Pinpoint the cell where the given text exists, returning its (x, y) midpoint coordinate. 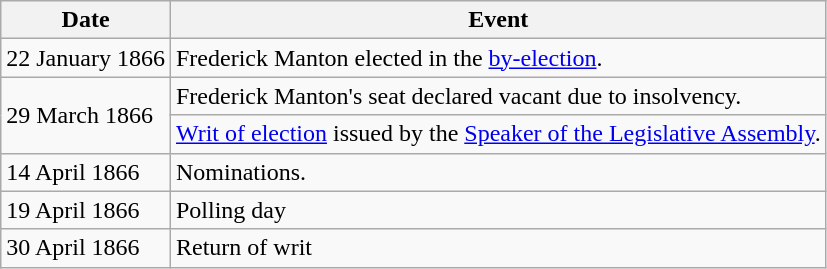
22 January 1866 (86, 58)
14 April 1866 (86, 172)
Writ of election issued by the Speaker of the Legislative Assembly. (498, 134)
Frederick Manton's seat declared vacant due to insolvency. (498, 96)
Nominations. (498, 172)
Event (498, 20)
29 March 1866 (86, 115)
Date (86, 20)
Polling day (498, 210)
30 April 1866 (86, 248)
Frederick Manton elected in the by-election. (498, 58)
19 April 1866 (86, 210)
Return of writ (498, 248)
